Detect which cell encompasses the target text, then output its (X, Y) center coordinate. 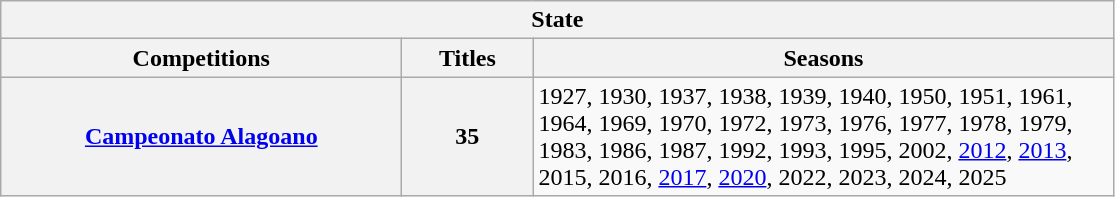
Campeonato Alagoano (202, 136)
35 (468, 136)
Seasons (824, 58)
State (558, 20)
Competitions (202, 58)
Titles (468, 58)
